Return [X, Y] of the center of cell containing provided text 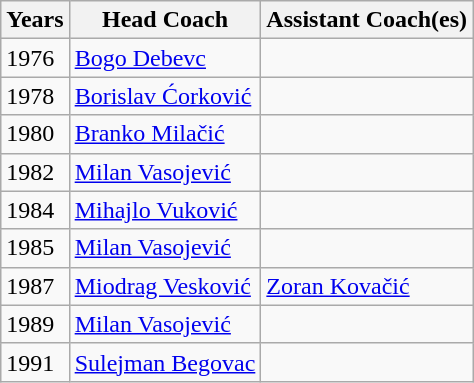
1982 [35, 172]
Miodrag Vesković [165, 286]
Borislav Ćorković [165, 96]
Zoran Kovačić [367, 286]
Sulejman Begovac [165, 362]
Mihajlo Vuković [165, 210]
Bogo Debevc [165, 58]
1978 [35, 96]
1980 [35, 134]
Years [35, 20]
1989 [35, 324]
1976 [35, 58]
Assistant Coach(es) [367, 20]
Head Coach [165, 20]
1991 [35, 362]
Branko Milačić [165, 134]
1985 [35, 248]
1984 [35, 210]
1987 [35, 286]
